Determine the [x, y] coordinate at the center of the cell enclosing the given text.  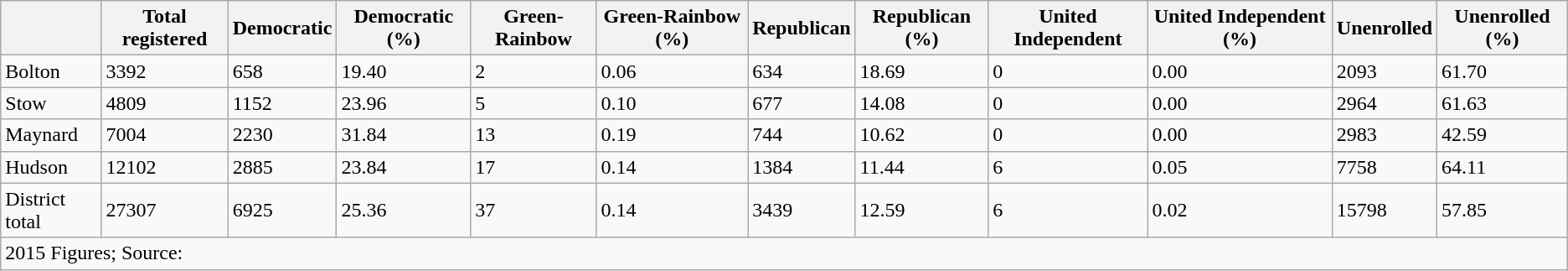
3392 [164, 71]
25.36 [404, 210]
7004 [164, 135]
Democratic (%) [404, 29]
1384 [802, 167]
District total [51, 210]
Stow [51, 103]
18.69 [921, 71]
Green-Rainbow (%) [672, 29]
61.70 [1503, 71]
2230 [282, 135]
Democratic [282, 29]
23.84 [404, 167]
15798 [1384, 210]
31.84 [404, 135]
0.10 [672, 103]
658 [282, 71]
0.05 [1240, 167]
2964 [1384, 103]
634 [802, 71]
Total registered [164, 29]
2 [534, 71]
12.59 [921, 210]
27307 [164, 210]
2885 [282, 167]
2983 [1384, 135]
5 [534, 103]
13 [534, 135]
17 [534, 167]
57.85 [1503, 210]
6925 [282, 210]
64.11 [1503, 167]
7758 [1384, 167]
10.62 [921, 135]
Hudson [51, 167]
61.63 [1503, 103]
2015 Figures; Source: [784, 253]
42.59 [1503, 135]
0.19 [672, 135]
12102 [164, 167]
37 [534, 210]
3439 [802, 210]
1152 [282, 103]
11.44 [921, 167]
Maynard [51, 135]
Bolton [51, 71]
4809 [164, 103]
Green-Rainbow [534, 29]
United Independent (%) [1240, 29]
23.96 [404, 103]
19.40 [404, 71]
Republican [802, 29]
744 [802, 135]
0.06 [672, 71]
0.02 [1240, 210]
Republican (%) [921, 29]
677 [802, 103]
Unenrolled [1384, 29]
Unenrolled (%) [1503, 29]
United Independent [1068, 29]
2093 [1384, 71]
14.08 [921, 103]
